Find where the given text appears and provide that cell's center as [x, y] coordinate. 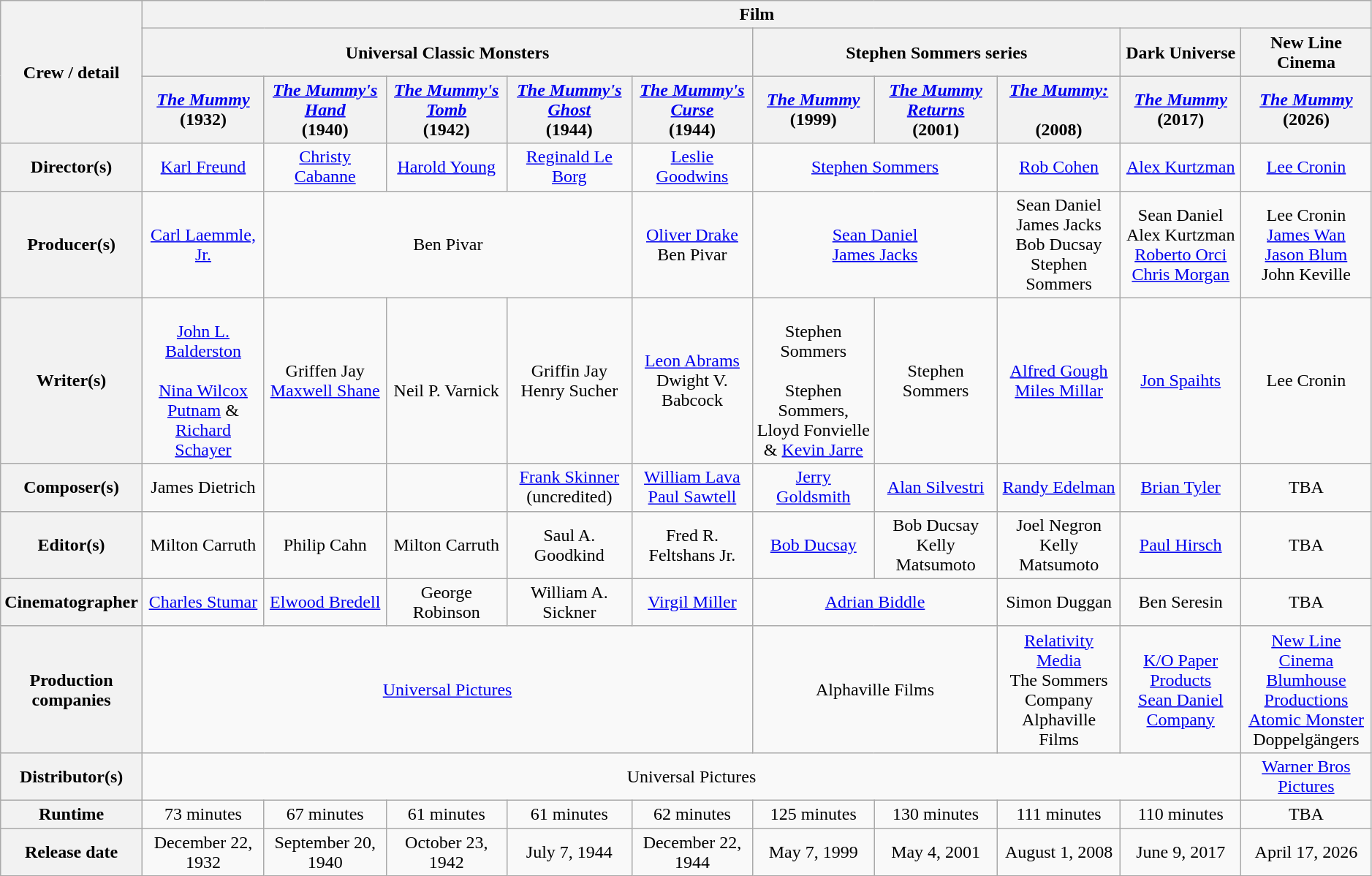
Charles Stumar [203, 603]
Producer(s) [72, 244]
Jon Spaihts [1181, 380]
Jerry Goldsmith [814, 487]
Alex Kurtzman [1181, 167]
Lee CroninJames WanJason BlumJohn Keville [1307, 244]
October 23, 1942 [446, 851]
New Line Cinema [1307, 53]
Universal Classic Monsters [447, 53]
The Mummy (1999) [814, 110]
K/O Paper Products Sean Daniel Company [1181, 689]
Sean DanielJames JacksBob DucsayStephen Sommers [1058, 244]
September 20, 1940 [325, 851]
Carl Laemmle, Jr. [203, 244]
Griffen Jay Maxwell Shane [325, 380]
April 17, 2026 [1307, 851]
December 22, 1932 [203, 851]
Crew / detail [72, 72]
The Mummy's Tomb (1942) [446, 110]
Bob Ducsay Kelly Matsumoto [936, 545]
The Mummy: (2008) [1058, 110]
Director(s) [72, 167]
Film [757, 15]
Fred R. Feltshans Jr. [691, 545]
Editor(s) [72, 545]
Sean DanielAlex KurtzmanRoberto OrciChris Morgan [1181, 244]
The Mummy's Ghost (1944) [569, 110]
Brian Tyler [1181, 487]
Alfred GoughMiles Millar [1058, 380]
Frank Skinner (uncredited) [569, 487]
Leslie Goodwins [691, 167]
Joel Negron Kelly Matsumoto [1058, 545]
William A. Sickner [569, 603]
Distributor(s) [72, 777]
William Lava Paul Sawtell [691, 487]
Ben Pivar [447, 244]
Dark Universe [1181, 53]
Ben Seresin [1181, 603]
Warner Bros Pictures [1307, 777]
James Dietrich [203, 487]
July 7, 1944 [569, 851]
Harold Young [446, 167]
John L. Balderston Nina Wilcox Putnam & Richard Schayer [203, 380]
110 minutes [1181, 814]
Rob Cohen [1058, 167]
Neil P. Varnick [446, 380]
The Mummy's Curse (1944) [691, 110]
May 7, 1999 [814, 851]
Paul Hirsch [1181, 545]
May 4, 2001 [936, 851]
The Mummy (1932) [203, 110]
Reginald Le Borg [569, 167]
June 9, 2017 [1181, 851]
Simon Duggan [1058, 603]
The Mummy (2017) [1181, 110]
Oliver DrakeBen Pivar [691, 244]
Saul A. Goodkind [569, 545]
Release date [72, 851]
Alphaville Films [876, 689]
Stephen Sommers Stephen Sommers, Lloyd Fonvielle & Kevin Jarre [814, 380]
Philip Cahn [325, 545]
The Mummy's Hand (1940) [325, 110]
Adrian Biddle [876, 603]
Leon Abrams Dwight V. Babcock [691, 380]
Sean DanielJames Jacks [876, 244]
Christy Cabanne [325, 167]
Relativity Media The Sommers Company Alphaville Films [1058, 689]
Production companies [72, 689]
Stephen Sommers series [937, 53]
Randy Edelman [1058, 487]
Runtime [72, 814]
111 minutes [1058, 814]
December 22, 1944 [691, 851]
62 minutes [691, 814]
Griffin Jay Henry Sucher [569, 380]
67 minutes [325, 814]
The Mummy Returns (2001) [936, 110]
Composer(s) [72, 487]
August 1, 2008 [1058, 851]
Karl Freund [203, 167]
Cinematographer [72, 603]
Elwood Bredell [325, 603]
The Mummy (2026) [1307, 110]
130 minutes [936, 814]
George Robinson [446, 603]
Bob Ducsay [814, 545]
Virgil Miller [691, 603]
Alan Silvestri [936, 487]
73 minutes [203, 814]
125 minutes [814, 814]
Writer(s) [72, 380]
New Line Cinema Blumhouse Productions Atomic Monster Doppelgängers [1307, 689]
